From the cell containing the given text, extract its center point as (x, y) coordinate. 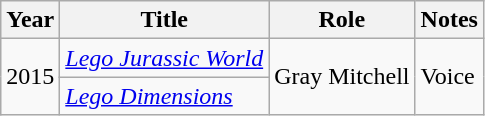
Notes (449, 20)
Lego Dimensions (164, 96)
Year (30, 20)
Title (164, 20)
Voice (449, 77)
Gray Mitchell (342, 77)
Role (342, 20)
Lego Jurassic World (164, 58)
2015 (30, 77)
